Return the (X, Y) coordinate for the center point of the cell that contains the specified text.  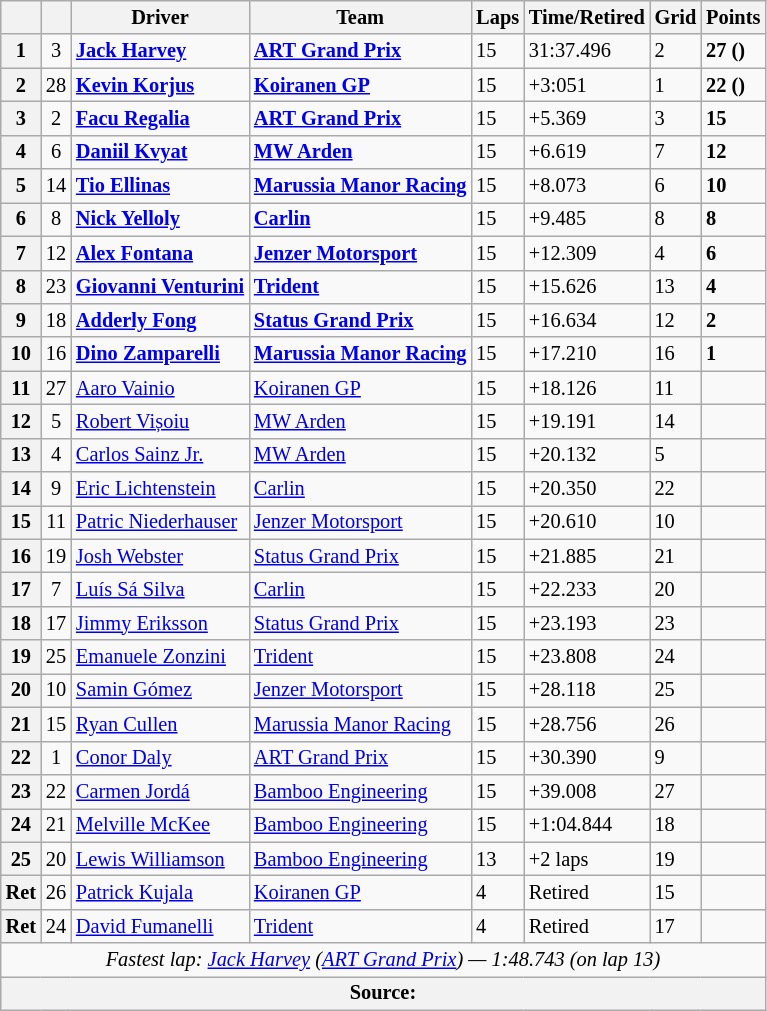
Carlos Sainz Jr. (160, 455)
Aaro Vainio (160, 388)
+15.626 (587, 287)
Emanuele Zonzini (160, 657)
+18.126 (587, 388)
+20.350 (587, 489)
Driver (160, 17)
Robert Vișoiu (160, 421)
Giovanni Venturini (160, 287)
22 () (733, 85)
28 (56, 85)
+12.309 (587, 253)
Carmen Jordá (160, 791)
Team (360, 17)
+9.485 (587, 219)
Conor Daly (160, 758)
Josh Webster (160, 556)
Patric Niederhauser (160, 522)
+8.073 (587, 186)
Melville McKee (160, 825)
Facu Regalia (160, 118)
+28.118 (587, 690)
+5.369 (587, 118)
Jimmy Eriksson (160, 623)
+2 laps (587, 859)
Eric Lichtenstein (160, 489)
+20.610 (587, 522)
Alex Fontana (160, 253)
Samin Gómez (160, 690)
+17.210 (587, 354)
Points (733, 17)
Jack Harvey (160, 51)
+21.885 (587, 556)
Luís Sá Silva (160, 589)
+6.619 (587, 152)
Ryan Cullen (160, 724)
Kevin Korjus (160, 85)
Source: (383, 993)
Grid (676, 17)
+23.193 (587, 623)
27 () (733, 51)
+39.008 (587, 791)
+20.132 (587, 455)
+30.390 (587, 758)
+28.756 (587, 724)
+3:051 (587, 85)
+16.634 (587, 320)
Patrick Kujala (160, 892)
Fastest lap: Jack Harvey (ART Grand Prix) — 1:48.743 (on lap 13) (383, 960)
Nick Yelloly (160, 219)
Laps (498, 17)
Lewis Williamson (160, 859)
Adderly Fong (160, 320)
+22.233 (587, 589)
31:37.496 (587, 51)
+19.191 (587, 421)
Time/Retired (587, 17)
+1:04.844 (587, 825)
Daniil Kvyat (160, 152)
+23.808 (587, 657)
Dino Zamparelli (160, 354)
Tio Ellinas (160, 186)
David Fumanelli (160, 926)
